Find where the given text appears and provide that cell's center as [X, Y] coordinate. 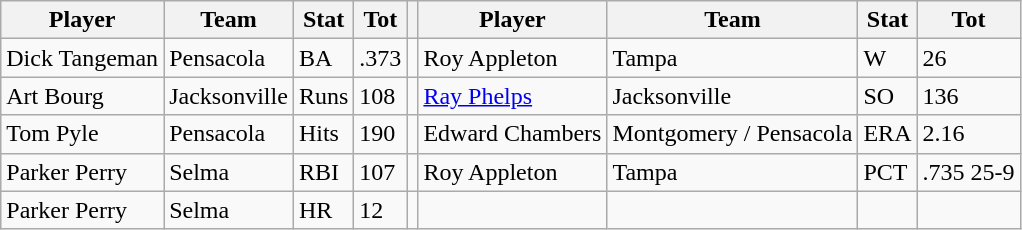
Ray Phelps [512, 96]
Dick Tangeman [82, 58]
108 [380, 96]
BA [323, 58]
12 [380, 210]
Runs [323, 96]
W [888, 58]
PCT [888, 172]
Tom Pyle [82, 134]
SO [888, 96]
Hits [323, 134]
Art Bourg [82, 96]
2.16 [968, 134]
26 [968, 58]
Edward Chambers [512, 134]
.735 25-9 [968, 172]
RBI [323, 172]
.373 [380, 58]
136 [968, 96]
ERA [888, 134]
107 [380, 172]
Montgomery / Pensacola [732, 134]
HR [323, 210]
190 [380, 134]
